Search for the cell housing the specified text and yield its (x, y) center coordinate. 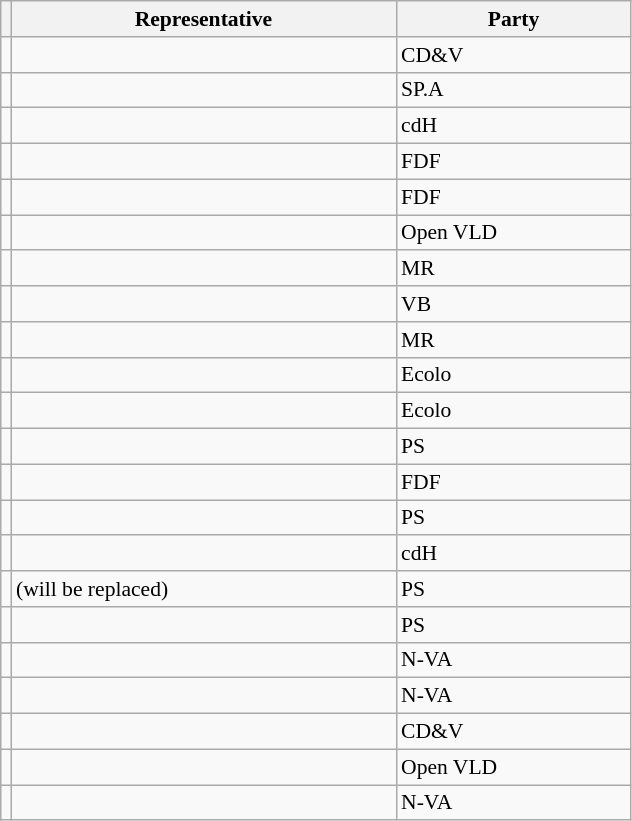
SP.A (514, 90)
(will be replaced) (204, 589)
Party (514, 19)
Representative (204, 19)
VB (514, 304)
